Extract the [x, y] coordinate from the center of the cell holding the provided text.  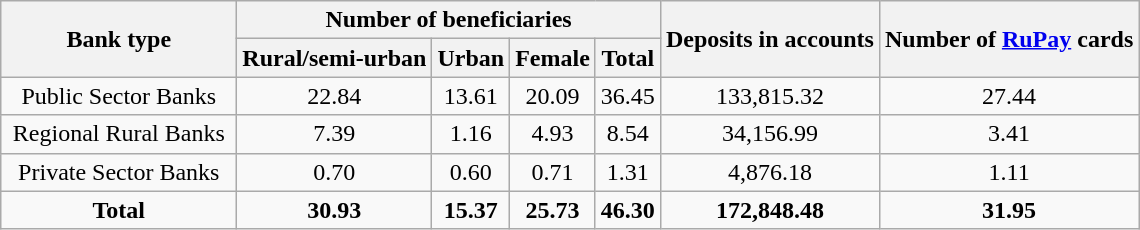
133,815.32 [770, 96]
Regional Rural Banks [119, 134]
4,876.18 [770, 172]
Number of RuPay cards [1008, 39]
20.09 [553, 96]
172,848.48 [770, 210]
46.30 [628, 210]
Female [553, 58]
1.16 [471, 134]
27.44 [1008, 96]
8.54 [628, 134]
30.93 [334, 210]
0.71 [553, 172]
3.41 [1008, 134]
1.11 [1008, 172]
36.45 [628, 96]
1.31 [628, 172]
0.60 [471, 172]
34,156.99 [770, 134]
0.70 [334, 172]
Rural/semi-urban [334, 58]
Public Sector Banks [119, 96]
31.95 [1008, 210]
Urban [471, 58]
Private Sector Banks [119, 172]
Bank type [119, 39]
22.84 [334, 96]
7.39 [334, 134]
13.61 [471, 96]
25.73 [553, 210]
Number of beneficiaries [449, 20]
15.37 [471, 210]
Deposits in accounts [770, 39]
4.93 [553, 134]
